Output the [x, y] coordinate of the center of the cell containing the given text.  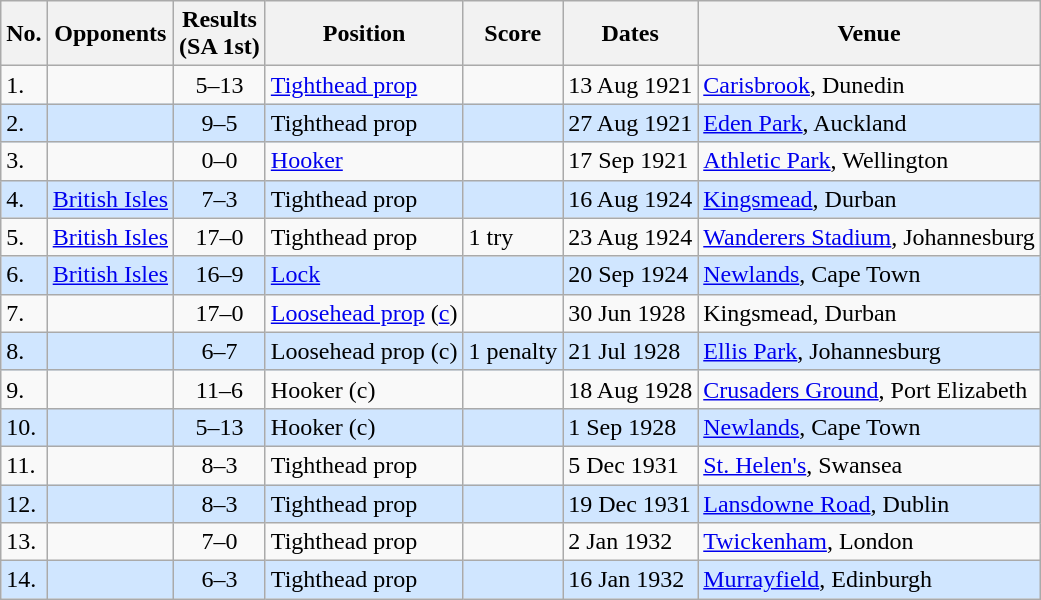
6–3 [220, 580]
16–9 [220, 275]
13 Aug 1921 [630, 85]
9–5 [220, 123]
13. [24, 542]
20 Sep 1924 [630, 275]
Opponents [110, 34]
Carisbrook, Dunedin [870, 85]
9. [24, 389]
12. [24, 503]
18 Aug 1928 [630, 389]
0–0 [220, 161]
21 Jul 1928 [630, 351]
Wanderers Stadium, Johannesburg [870, 237]
Score [513, 34]
7–3 [220, 199]
7. [24, 313]
4. [24, 199]
1. [24, 85]
16 Aug 1924 [630, 199]
Twickenham, London [870, 542]
Murrayfield, Edinburgh [870, 580]
Eden Park, Auckland [870, 123]
Ellis Park, Johannesburg [870, 351]
Crusaders Ground, Port Elizabeth [870, 389]
Position [364, 34]
8. [24, 351]
10. [24, 427]
5. [24, 237]
2. [24, 123]
5 Dec 1931 [630, 465]
Dates [630, 34]
19 Dec 1931 [630, 503]
17 Sep 1921 [630, 161]
14. [24, 580]
3. [24, 161]
Hooker [364, 161]
Lock [364, 275]
11. [24, 465]
1 penalty [513, 351]
Venue [870, 34]
23 Aug 1924 [630, 237]
7–0 [220, 542]
St. Helen's, Swansea [870, 465]
30 Jun 1928 [630, 313]
16 Jan 1932 [630, 580]
Athletic Park, Wellington [870, 161]
6–7 [220, 351]
11–6 [220, 389]
Lansdowne Road, Dublin [870, 503]
6. [24, 275]
2 Jan 1932 [630, 542]
No. [24, 34]
1 try [513, 237]
Results(SA 1st) [220, 34]
27 Aug 1921 [630, 123]
1 Sep 1928 [630, 427]
